Locate the cell with the specified text and output its (x, y) center coordinate. 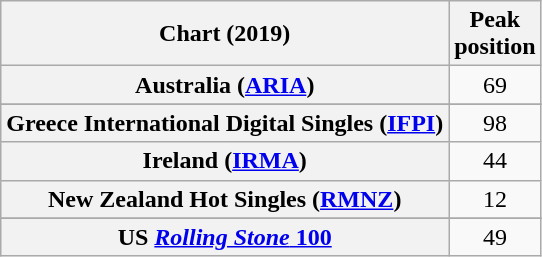
New Zealand Hot Singles (RMNZ) (225, 199)
US Rolling Stone 100 (225, 237)
49 (495, 237)
44 (495, 161)
Peakposition (495, 34)
Ireland (IRMA) (225, 161)
69 (495, 85)
12 (495, 199)
Chart (2019) (225, 34)
98 (495, 123)
Australia (ARIA) (225, 85)
Greece International Digital Singles (IFPI) (225, 123)
